Capture the cell that displays the provided text and extract its (X, Y) central coordinate. 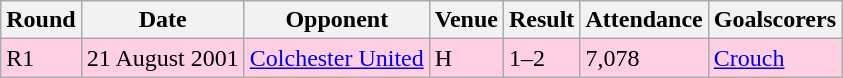
Venue (466, 20)
Crouch (774, 58)
R1 (41, 58)
H (466, 58)
7,078 (644, 58)
Attendance (644, 20)
Date (162, 20)
Goalscorers (774, 20)
1–2 (541, 58)
Round (41, 20)
21 August 2001 (162, 58)
Colchester United (336, 58)
Opponent (336, 20)
Result (541, 20)
